From the cell containing the given text, extract its center point as [x, y] coordinate. 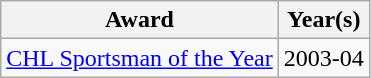
Award [140, 20]
Year(s) [324, 20]
CHL Sportsman of the Year [140, 58]
2003-04 [324, 58]
